Scan for the cell matching the given text and deliver its [x, y] coordinate at center. 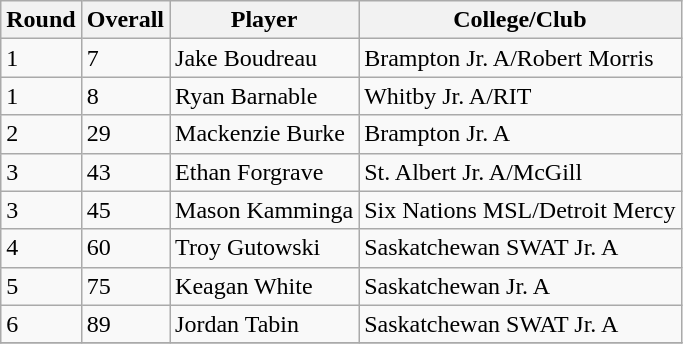
4 [41, 248]
Ryan Barnable [264, 96]
Overall [125, 20]
89 [125, 324]
College/Club [520, 20]
Jordan Tabin [264, 324]
Saskatchewan Jr. A [520, 286]
Player [264, 20]
Mackenzie Burke [264, 134]
Troy Gutowski [264, 248]
Jake Boudreau [264, 58]
Six Nations MSL/Detroit Mercy [520, 210]
7 [125, 58]
Mason Kamminga [264, 210]
Round [41, 20]
29 [125, 134]
43 [125, 172]
Keagan White [264, 286]
Brampton Jr. A [520, 134]
60 [125, 248]
St. Albert Jr. A/McGill [520, 172]
Whitby Jr. A/RIT [520, 96]
45 [125, 210]
6 [41, 324]
2 [41, 134]
5 [41, 286]
8 [125, 96]
Ethan Forgrave [264, 172]
75 [125, 286]
Brampton Jr. A/Robert Morris [520, 58]
